Scan for the cell matching the given text and deliver its [x, y] coordinate at center. 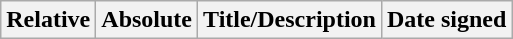
Absolute [147, 20]
Date signed [446, 20]
Relative [48, 20]
Title/Description [290, 20]
